Determine the [x, y] coordinate at the center of the cell enclosing the given text.  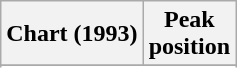
Chart (1993) [72, 34]
Peakposition [189, 34]
